Extract the (X, Y) coordinate from the center of the cell holding the provided text.  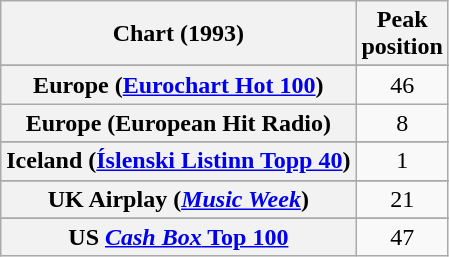
Chart (1993) (178, 34)
1 (402, 161)
Europe (Eurochart Hot 100) (178, 85)
21 (402, 199)
46 (402, 85)
Europe (European Hit Radio) (178, 123)
UK Airplay (Music Week) (178, 199)
47 (402, 237)
Peakposition (402, 34)
Iceland (Íslenski Listinn Topp 40) (178, 161)
8 (402, 123)
US Cash Box Top 100 (178, 237)
